Pinpoint the cell where the given text exists, returning its [x, y] midpoint coordinate. 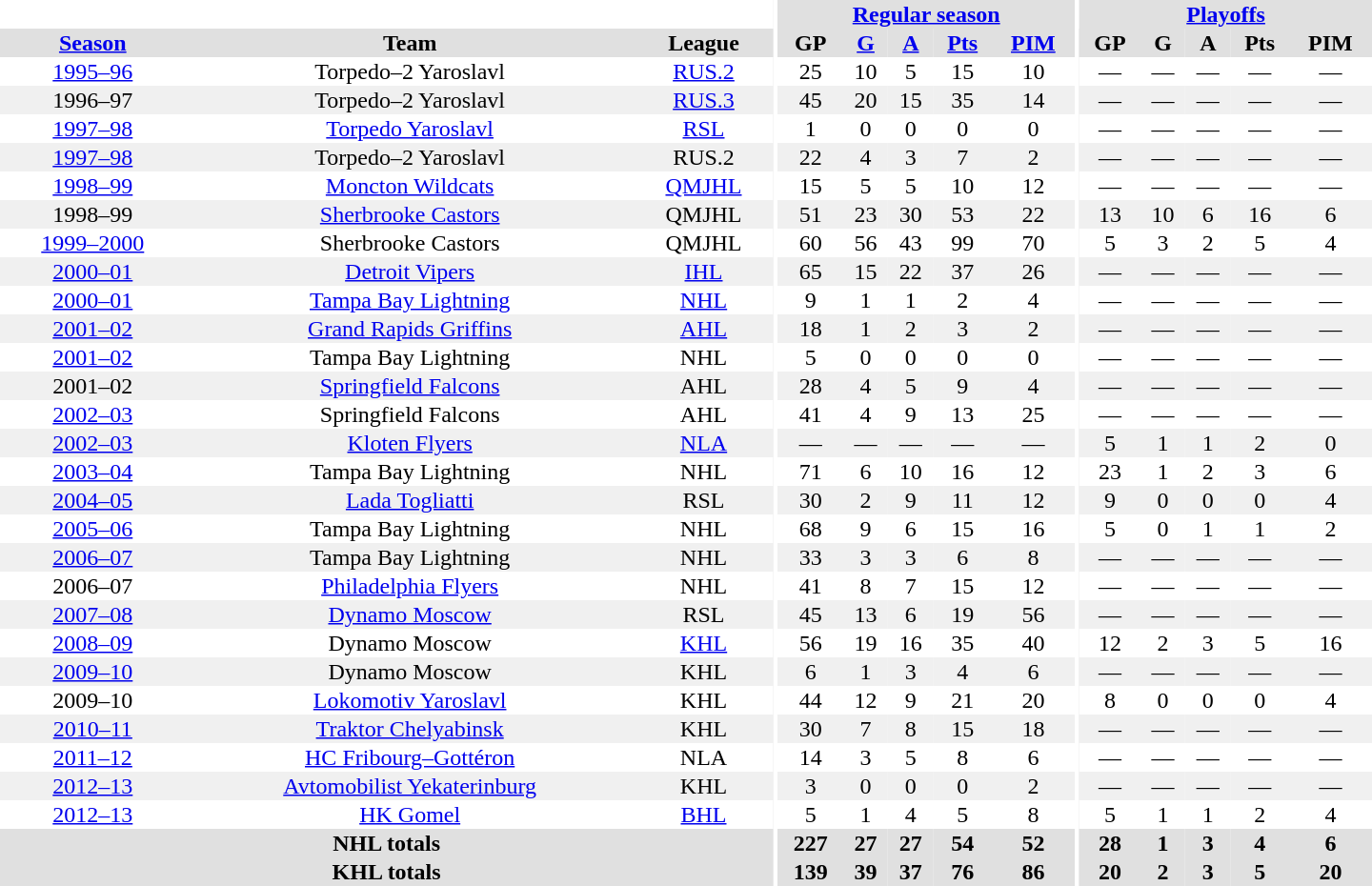
Philadelphia Flyers [410, 586]
1995–96 [93, 71]
2005–06 [93, 529]
2010–11 [93, 729]
2003–04 [93, 472]
Lokomotiv Yaroslavl [410, 700]
60 [811, 243]
KHL totals [387, 872]
76 [962, 872]
40 [1033, 643]
Grand Rapids Griffins [410, 329]
2008–09 [93, 643]
71 [811, 472]
21 [962, 700]
League [704, 43]
68 [811, 529]
IHL [704, 272]
43 [911, 243]
227 [811, 843]
Playoffs [1225, 14]
2007–08 [93, 614]
Lada Togliatti [410, 500]
70 [1033, 243]
52 [1033, 843]
NHL totals [387, 843]
39 [865, 872]
Kloten Flyers [410, 443]
HC Fribourg–Gottéron [410, 757]
65 [811, 272]
99 [962, 243]
Season [93, 43]
Avtomobilist Yekaterinburg [410, 786]
Moncton Wildcats [410, 186]
2004–05 [93, 500]
Detroit Vipers [410, 272]
11 [962, 500]
86 [1033, 872]
BHL [704, 815]
54 [962, 843]
HK Gomel [410, 815]
Team [410, 43]
1999–2000 [93, 243]
139 [811, 872]
26 [1033, 272]
RUS.3 [704, 100]
53 [962, 214]
Torpedo Yaroslavl [410, 129]
Traktor Chelyabinsk [410, 729]
44 [811, 700]
Regular season [926, 14]
33 [811, 557]
2011–12 [93, 757]
51 [811, 214]
1996–97 [93, 100]
